Detect which cell encompasses the target text, then output its [X, Y] center coordinate. 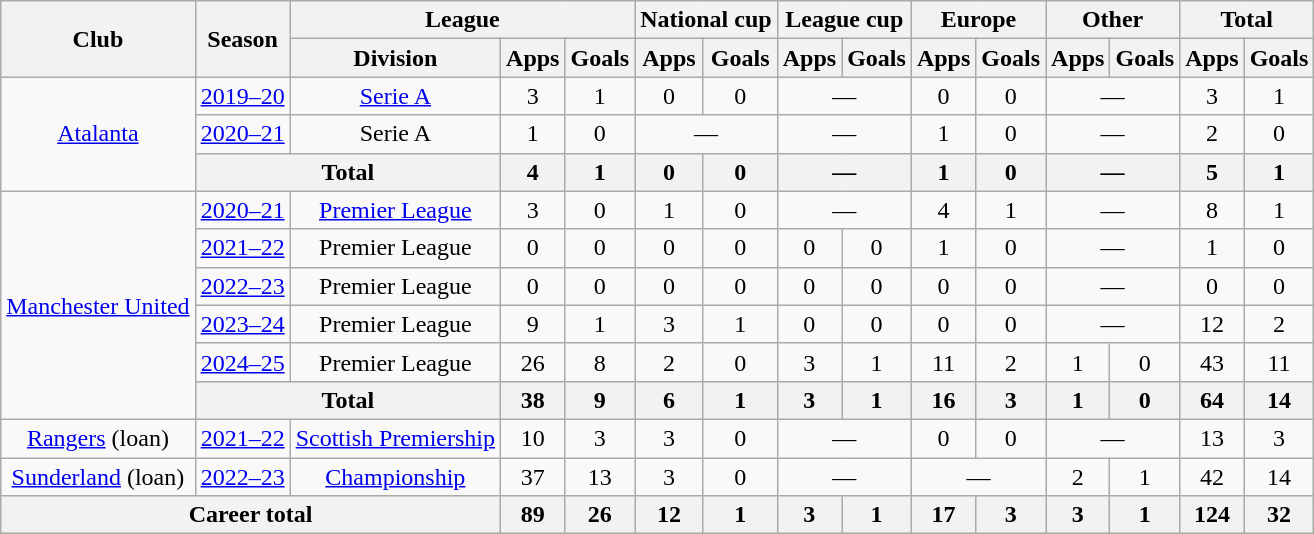
Rangers (loan) [98, 438]
League [462, 20]
37 [533, 477]
Other [1113, 20]
Europe [978, 20]
Championship [395, 477]
Sunderland (loan) [98, 477]
2019–20 [242, 96]
32 [1279, 515]
League cup [844, 20]
Season [242, 39]
Club [98, 39]
17 [943, 515]
5 [1212, 172]
38 [533, 400]
Manchester United [98, 305]
Scottish Premiership [395, 438]
Division [395, 58]
Career total [251, 515]
89 [533, 515]
124 [1212, 515]
National cup [706, 20]
16 [943, 400]
2024–25 [242, 362]
6 [669, 400]
10 [533, 438]
Atalanta [98, 134]
42 [1212, 477]
2023–24 [242, 324]
64 [1212, 400]
43 [1212, 362]
